From the cell containing the given text, extract its center point as (x, y) coordinate. 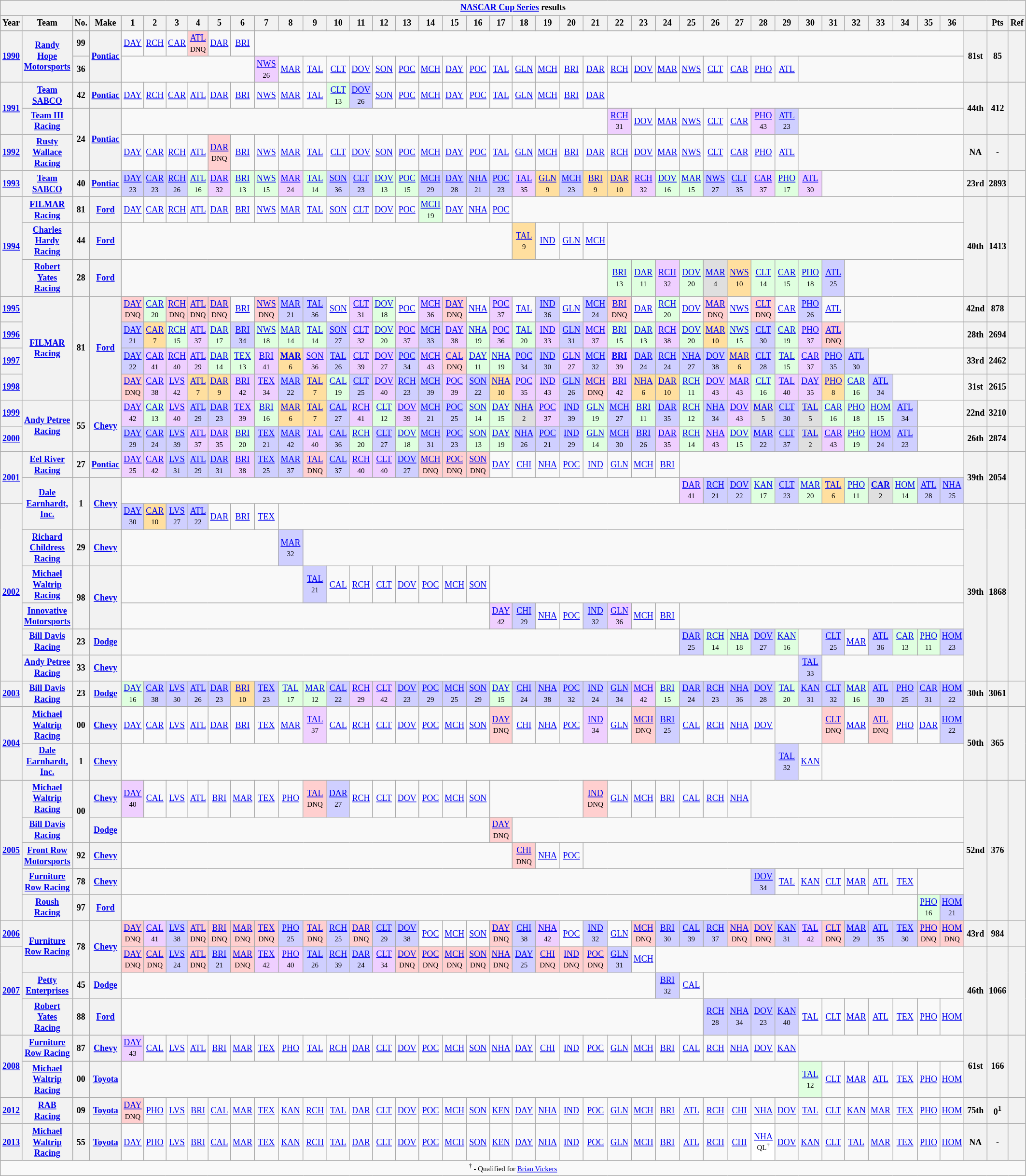
LVS24 (177, 960)
SON29 (478, 694)
3210 (998, 413)
DAY28 (455, 184)
DAY38 (455, 335)
20 (571, 23)
CAR10 (155, 517)
MAR4 (715, 278)
TAL17 (291, 694)
ATL36 (880, 642)
34 (905, 23)
TEX25 (266, 465)
DAY11 (478, 361)
MCH33 (430, 335)
PHO37 (810, 335)
28th (976, 335)
PHODNQ (929, 934)
CLT13 (338, 95)
MAR24 (291, 184)
Make (105, 23)
RCH26 (177, 184)
LVS27 (177, 517)
16 (478, 23)
CAR20 (155, 309)
1868 (998, 592)
CLT39 (361, 361)
CAR23 (155, 184)
No. (81, 23)
RCH41 (361, 413)
CAL19 (338, 387)
MAR20 (810, 490)
2002 (12, 592)
HOMDNQ (952, 934)
BRI21 (219, 960)
15 (455, 23)
NHA42 (548, 934)
DAY29 (133, 439)
SON22 (478, 387)
TEX30 (905, 934)
42nd (976, 309)
LVS39 (177, 439)
IND24 (596, 694)
7 (266, 23)
Ref (1017, 23)
Roush Racing (47, 908)
RCH28 (715, 1017)
1992 (12, 153)
POC21 (548, 439)
TEX39 (243, 413)
CAR15 (787, 278)
RCH25 (338, 934)
10 (338, 23)
Year (12, 23)
MAR21 (291, 309)
KAN16 (787, 642)
1993 (12, 184)
DOV40 (384, 387)
45 (81, 985)
DAR11 (643, 278)
8 (291, 23)
DAY23 (133, 184)
MAR16 (856, 694)
Pts (998, 23)
26 (715, 23)
RCH11 (692, 387)
NHA6 (643, 387)
MAR5 (763, 413)
DAY21 (133, 335)
1994 (12, 247)
1998 (12, 387)
NHA43 (715, 439)
GLN26 (571, 387)
22nd (976, 413)
GLN34 (620, 694)
2005 (12, 851)
MAR10 (715, 335)
KAN17 (763, 490)
2012 (12, 1111)
365 (998, 743)
Charles Hardy Racing (47, 241)
2462 (998, 361)
BRI20 (243, 439)
NHA18 (739, 642)
TAL15 (787, 361)
PHO35 (833, 361)
RCH38 (667, 335)
PHO17 (787, 184)
GLN27 (571, 361)
TAL5 (810, 413)
09 (81, 1111)
LVS38 (177, 934)
22 (620, 23)
MAR42 (291, 439)
NWS27 (715, 184)
MCH31 (430, 439)
1066 (998, 991)
43rd (976, 934)
2004 (12, 743)
2003 (12, 694)
RCH21 (715, 490)
ATL35 (880, 934)
TAL36 (315, 309)
HOM14 (905, 490)
14 (430, 23)
98 (81, 598)
30 (810, 23)
2615 (998, 387)
TAL37 (315, 725)
42 (81, 95)
MAR12 (315, 694)
DAR27 (338, 798)
Team III Racing (47, 121)
NASCAR Cup Series results (513, 8)
POC15 (407, 184)
LVS31 (177, 465)
88 (81, 1017)
MCH24 (596, 309)
MCH19 (430, 210)
BRI38 (243, 465)
BRI32 (667, 985)
MCH43 (430, 361)
1991 (12, 108)
TAL6 (833, 490)
MAR43 (739, 387)
MCH39 (430, 387)
BRI11 (643, 413)
MCH37 (596, 335)
2054 (998, 478)
TAL2 (810, 439)
3061 (998, 694)
1996 (12, 335)
TAL33 (810, 668)
MCH23 (571, 184)
DAY35 (810, 387)
CLT37 (787, 439)
NHA36 (739, 694)
CAL41 (155, 934)
1997 (12, 361)
2008 (12, 1066)
MCH36 (430, 309)
BRI26 (643, 439)
DAY22 (133, 361)
21 (596, 23)
CLT28 (763, 361)
TEX23 (266, 694)
TAL21 (315, 585)
31 (833, 23)
CLT29 (384, 934)
NHA2 (524, 413)
SON27 (338, 335)
CLT42 (384, 694)
RCH29 (361, 694)
1990 (12, 56)
Randy Hope Motorsports (47, 56)
376 (998, 851)
ATL7 (198, 387)
NWS10 (739, 278)
DOV13 (384, 184)
2000 (12, 439)
DAR25 (692, 642)
HOM21 (952, 908)
CLT27 (384, 439)
BRI9 (596, 184)
GLN19 (596, 413)
TAL42 (810, 934)
DOV34 (763, 882)
MAR14 (291, 335)
DOV26 (361, 95)
01 (998, 1111)
DAY16 (133, 694)
RCH12 (692, 413)
61st (976, 1066)
Rusty Wallace Racing (47, 153)
NWS18 (266, 335)
NHAQL† (763, 1142)
MCH27 (620, 413)
13 (407, 23)
ATL22 (198, 517)
IND33 (548, 335)
DAY40 (133, 798)
52nd (976, 851)
NHA38 (548, 694)
CLT31 (361, 309)
GLN36 (620, 616)
TEXDNQ (266, 934)
BRI25 (667, 725)
BRI34 (243, 335)
IND29 (571, 439)
ATL28 (929, 490)
2007 (12, 991)
KAN40 (787, 1017)
3 (177, 23)
IND39 (571, 413)
18 (524, 23)
TEX42 (266, 960)
12 (384, 23)
CHI24 (524, 694)
NHA21 (478, 184)
2013 (12, 1142)
40 (81, 184)
PHO43 (763, 121)
CLT34 (384, 960)
81st (976, 56)
DAR9 (219, 387)
87 (81, 1048)
19 (548, 23)
POC39 (455, 387)
LVS42 (177, 387)
ATL25 (833, 278)
NWSDNQ (266, 309)
1999 (12, 413)
HOM23 (952, 642)
DOV16 (667, 184)
BRI41 (266, 361)
HOM24 (880, 439)
40th (976, 247)
BRI10 (243, 694)
RAB Racing (47, 1111)
CAR43 (833, 439)
TEX21 (266, 439)
NHA26 (524, 439)
Innovative Motorsports (47, 616)
MAR29 (856, 934)
2893 (998, 184)
97 (81, 908)
NHA27 (692, 361)
NHA25 (952, 490)
DAR31 (219, 465)
DOV15 (739, 439)
26th (976, 439)
RCHDNQ (177, 309)
ATL26 (198, 694)
GLN9 (548, 184)
MAR15 (692, 184)
IND43 (548, 387)
984 (998, 934)
23rd (976, 184)
HOM15 (880, 413)
BRI30 (667, 934)
IND34 (596, 725)
NWS26 (266, 70)
DAR32 (219, 184)
DAY43 (133, 1048)
CAL39 (692, 934)
IND36 (548, 309)
POC36 (501, 335)
2 (155, 23)
RCH39 (338, 960)
LVS30 (177, 694)
MCH29 (430, 184)
412 (998, 108)
75th (976, 1111)
DAY30 (133, 517)
46th (976, 991)
MCH32 (596, 361)
2874 (998, 439)
99 (81, 43)
35 (929, 23)
CAR41 (155, 361)
POC32 (571, 694)
44th (976, 108)
GLN14 (596, 439)
5 (219, 23)
TAL9 (524, 241)
2001 (12, 478)
30th (976, 694)
CAR7 (155, 335)
1413 (998, 247)
ATL16 (198, 184)
2694 (998, 335)
CAL37 (338, 465)
31st (976, 387)
CAL22 (338, 694)
4 (198, 23)
DAR17 (219, 335)
Front Row Motorsports (47, 856)
92 (81, 856)
878 (998, 309)
44 (81, 241)
MCH30 (620, 439)
CAL27 (338, 413)
CAR19 (787, 335)
BRI39 (620, 361)
CAR42 (155, 465)
TAL12 (810, 1079)
Richard Childress Racing (47, 548)
166 (998, 1066)
TEX13 (243, 361)
DAR13 (643, 335)
PHO26 (810, 309)
CLT35 (739, 184)
NHA10 (501, 387)
1995 (12, 309)
DAR14 (219, 361)
CHI38 (524, 934)
MAR32 (291, 548)
25 (692, 23)
PHO8 (833, 387)
TAL32 (787, 762)
RCH24 (667, 361)
11 (361, 23)
LVS40 (177, 413)
PHO40 (291, 960)
POC29 (430, 694)
CAL36 (338, 439)
Petty Enterprises (47, 985)
MCH25 (455, 694)
CLT40 (384, 465)
CAR24 (155, 439)
MAR37 (291, 465)
DAR41 (692, 490)
MCH42 (643, 694)
RCH37 (715, 934)
6 (243, 23)
PHO19 (856, 439)
32 (856, 23)
DOV39 (407, 413)
CHI29 (524, 616)
2006 (12, 934)
BRI16 (266, 413)
PHO16 (929, 908)
CAR2 (880, 490)
TEX34 (266, 387)
DOV28 (763, 694)
RCH31 (620, 121)
RCH15 (177, 335)
POC35 (524, 387)
85 (998, 56)
17 (501, 23)
DAY19 (501, 439)
DOV22 (739, 490)
Eel River Racing (47, 465)
CLT14 (763, 278)
SON13 (478, 439)
50th (976, 743)
CAR31 (929, 694)
Team (47, 23)
TAL35 (524, 184)
POC25 (455, 413)
CLT12 (384, 413)
33rd (976, 361)
9 (315, 23)
† - Qualified for Brian Vickers (513, 1168)
MCH21 (430, 413)
SON14 (478, 413)
CLT16 (763, 387)
IND30 (548, 361)
